Determine the [X, Y] coordinate at the center of the cell enclosing the given text.  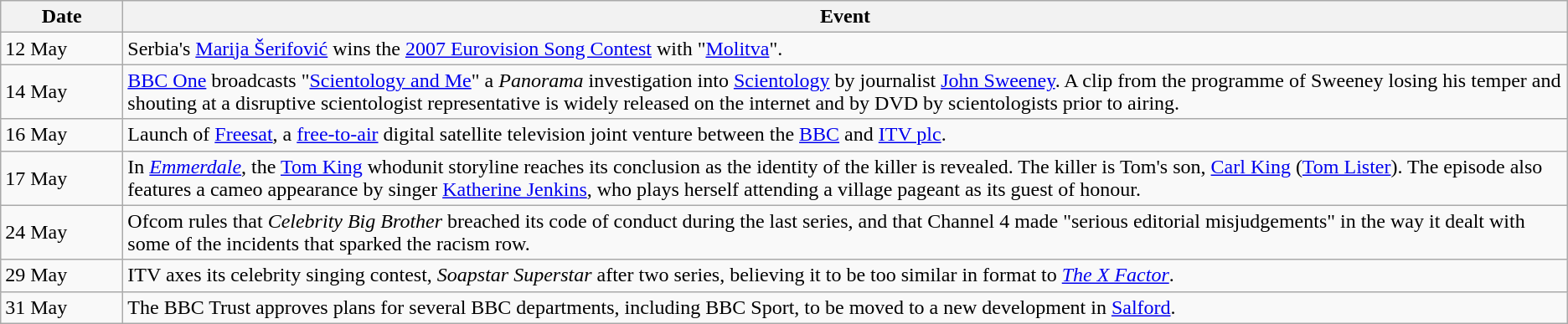
Serbia's Marija Šerifović wins the 2007 Eurovision Song Contest with "Molitva". [845, 49]
24 May [62, 233]
Date [62, 17]
16 May [62, 135]
ITV axes its celebrity singing contest, Soapstar Superstar after two series, believing it to be too similar in format to The X Factor. [845, 275]
The BBC Trust approves plans for several BBC departments, including BBC Sport, to be moved to a new development in Salford. [845, 307]
14 May [62, 92]
31 May [62, 307]
12 May [62, 49]
Event [845, 17]
17 May [62, 177]
29 May [62, 275]
Launch of Freesat, a free-to-air digital satellite television joint venture between the BBC and ITV plc. [845, 135]
